Determine the (x, y) coordinate at the center of the cell enclosing the given text.  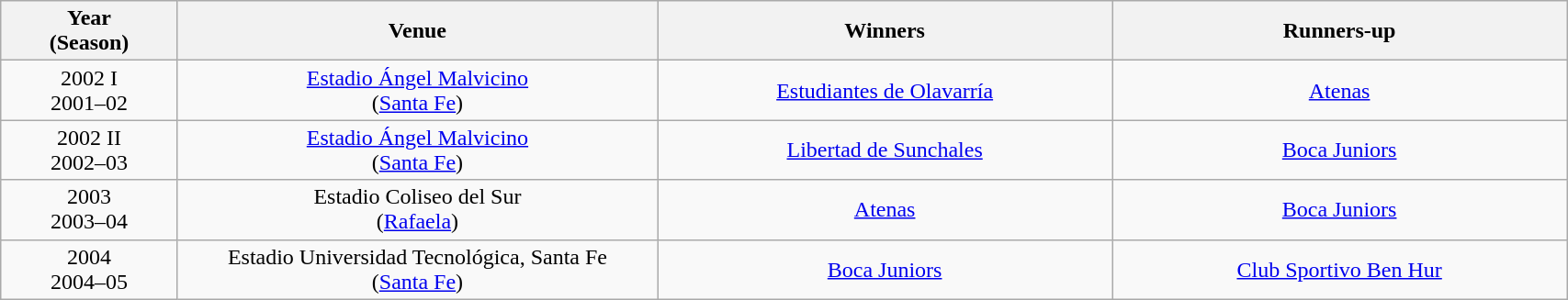
2002 II2002–03 (89, 150)
Libertad de Sunchales (886, 150)
Winners (886, 31)
2002 I2001–02 (89, 90)
Runners-up (1339, 31)
20042004–05 (89, 270)
Year(Season) (89, 31)
Estadio Coliseo del Sur(Rafaela) (417, 209)
Estadio Universidad Tecnológica, Santa Fe(Santa Fe) (417, 270)
20032003–04 (89, 209)
Estudiantes de Olavarría (886, 90)
Venue (417, 31)
Club Sportivo Ben Hur (1339, 270)
